Pinpoint the cell where the given text exists, returning its [x, y] midpoint coordinate. 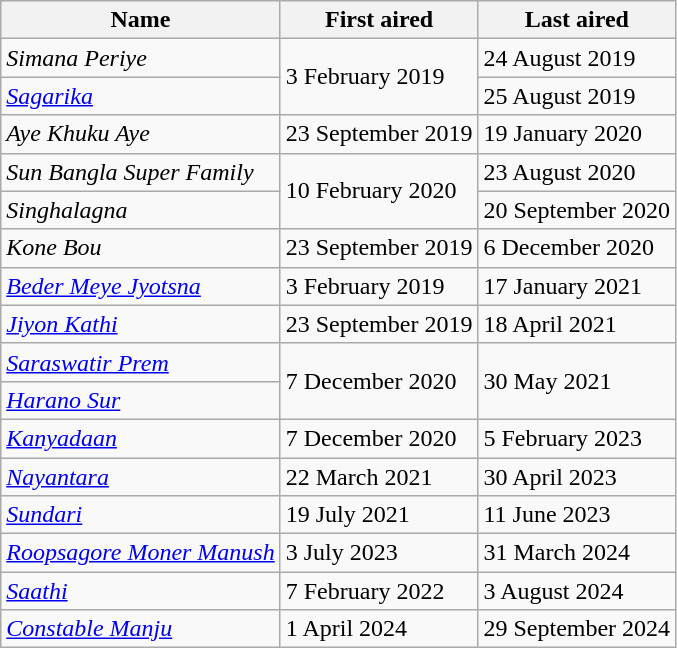
29 September 2024 [577, 629]
Sundari [140, 515]
30 April 2023 [577, 477]
10 February 2020 [379, 191]
Beder Meye Jyotsna [140, 286]
19 January 2020 [577, 134]
Jiyon Kathi [140, 324]
11 June 2023 [577, 515]
18 April 2021 [577, 324]
30 May 2021 [577, 381]
Constable Manju [140, 629]
Roopsagore Moner Manush [140, 553]
Harano Sur [140, 400]
17 January 2021 [577, 286]
Last aired [577, 20]
Singhalagna [140, 210]
1 April 2024 [379, 629]
Saathi [140, 591]
Aye Khuku Aye [140, 134]
31 March 2024 [577, 553]
22 March 2021 [379, 477]
20 September 2020 [577, 210]
25 August 2019 [577, 96]
Sun Bangla Super Family [140, 172]
Sagarika [140, 96]
First aired [379, 20]
Kone Bou [140, 248]
3 July 2023 [379, 553]
23 August 2020 [577, 172]
24 August 2019 [577, 58]
Kanyadaan [140, 438]
19 July 2021 [379, 515]
Simana Periye [140, 58]
5 February 2023 [577, 438]
Saraswatir Prem [140, 362]
Nayantara [140, 477]
Name [140, 20]
7 February 2022 [379, 591]
3 August 2024 [577, 591]
6 December 2020 [577, 248]
